Pinpoint the cell where the given text exists, returning its (x, y) midpoint coordinate. 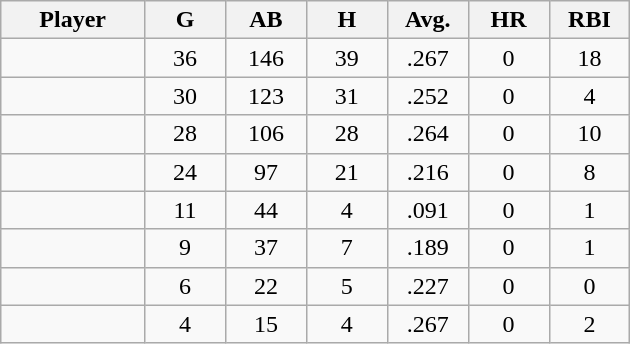
106 (266, 134)
AB (266, 20)
Player (73, 20)
21 (346, 172)
7 (346, 248)
11 (186, 210)
.252 (428, 96)
.216 (428, 172)
RBI (590, 20)
37 (266, 248)
.264 (428, 134)
10 (590, 134)
6 (186, 286)
31 (346, 96)
30 (186, 96)
.091 (428, 210)
9 (186, 248)
H (346, 20)
2 (590, 324)
97 (266, 172)
8 (590, 172)
146 (266, 58)
44 (266, 210)
24 (186, 172)
123 (266, 96)
39 (346, 58)
HR (508, 20)
Avg. (428, 20)
.227 (428, 286)
5 (346, 286)
.189 (428, 248)
G (186, 20)
22 (266, 286)
18 (590, 58)
15 (266, 324)
36 (186, 58)
